Capture the cell that displays the provided text and extract its (X, Y) central coordinate. 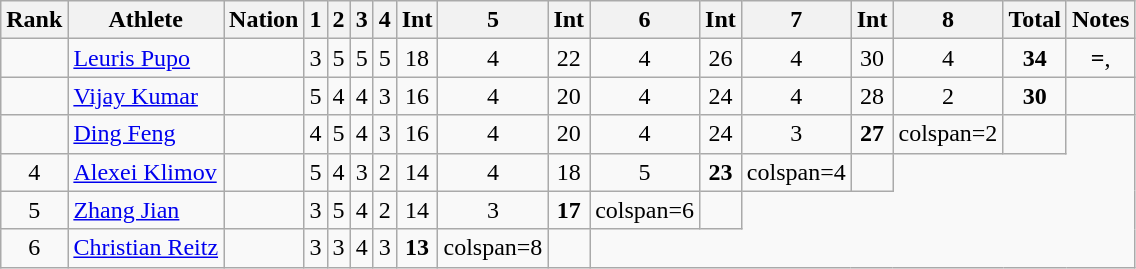
1 (316, 20)
Vijay Kumar (146, 96)
colspan=8 (493, 248)
Ding Feng (146, 134)
23 (721, 172)
colspan=6 (645, 210)
colspan=4 (796, 172)
7 (796, 20)
8 (948, 20)
=, (1100, 58)
27 (872, 134)
28 (872, 96)
Nation (264, 20)
22 (569, 58)
Leuris Pupo (146, 58)
13 (417, 248)
Total (1035, 20)
Zhang Jian (146, 210)
colspan=2 (948, 134)
34 (1035, 58)
17 (569, 210)
Athlete (146, 20)
Rank (34, 20)
Christian Reitz (146, 248)
26 (721, 58)
Alexei Klimov (146, 172)
Notes (1100, 20)
